Return (X, Y) of the center of cell containing provided text 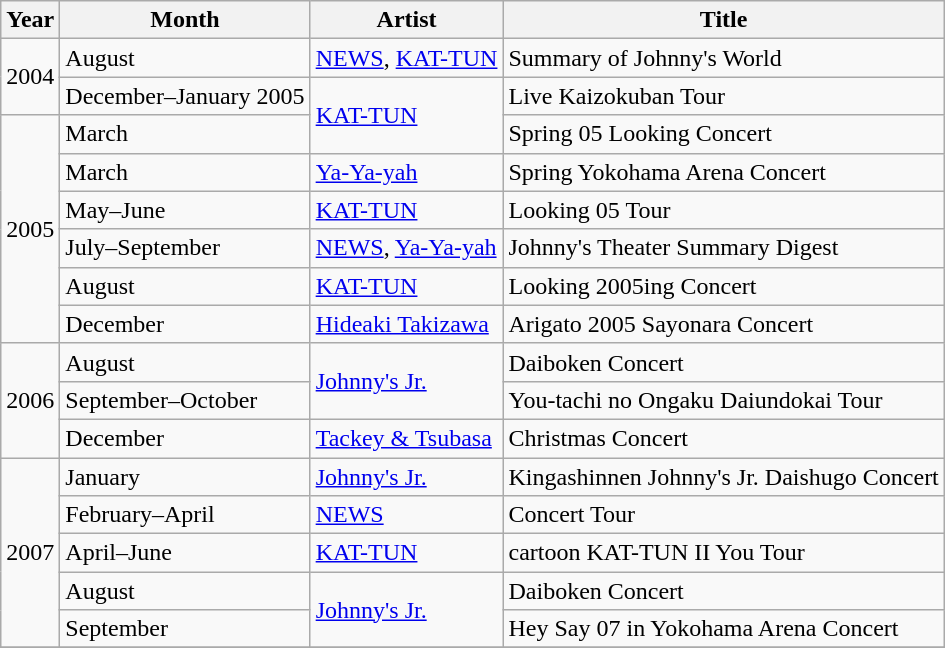
2004 (30, 77)
2006 (30, 400)
Artist (406, 20)
NEWS (406, 515)
April–June (185, 553)
cartoon KAT-TUN II You Tour (724, 553)
Hideaki Takizawa (406, 324)
July–September (185, 248)
You-tachi no Ongaku Daiundokai Tour (724, 400)
Year (30, 20)
Month (185, 20)
Title (724, 20)
December–January 2005 (185, 96)
Summary of Johnny's World (724, 58)
Looking 05 Tour (724, 210)
Johnny's Theater Summary Digest (724, 248)
2007 (30, 553)
Spring Yokohama Arena Concert (724, 172)
Ya-Ya-yah (406, 172)
Live Kaizokuban Tour (724, 96)
Looking 2005ing Concert (724, 286)
September (185, 629)
May–June (185, 210)
February–April (185, 515)
Arigato 2005 Sayonara Concert (724, 324)
Hey Say 07 in Yokohama Arena Concert (724, 629)
September–October (185, 400)
2005 (30, 229)
Spring 05 Looking Concert (724, 134)
NEWS, Ya-Ya-yah (406, 248)
Kingashinnen Johnny's Jr. Daishugo Concert (724, 477)
January (185, 477)
Concert Tour (724, 515)
Tackey & Tsubasa (406, 438)
Christmas Concert (724, 438)
NEWS, KAT-TUN (406, 58)
